Detect which cell encompasses the target text, then output its [x, y] center coordinate. 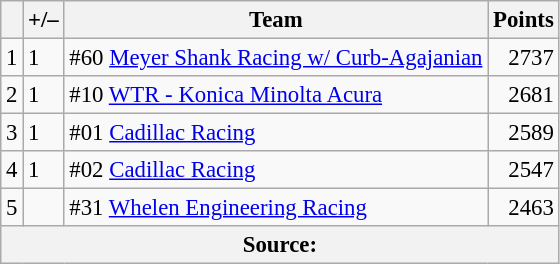
+/– [44, 20]
2547 [524, 170]
2681 [524, 95]
#60 Meyer Shank Racing w/ Curb-Agajanian [276, 58]
2 [12, 95]
Source: [280, 245]
2589 [524, 133]
2463 [524, 208]
5 [12, 208]
#01 Cadillac Racing [276, 133]
Points [524, 20]
2737 [524, 58]
Team [276, 20]
4 [12, 170]
3 [12, 133]
#10 WTR - Konica Minolta Acura [276, 95]
#02 Cadillac Racing [276, 170]
#31 Whelen Engineering Racing [276, 208]
